Detect which cell encompasses the target text, then output its (X, Y) center coordinate. 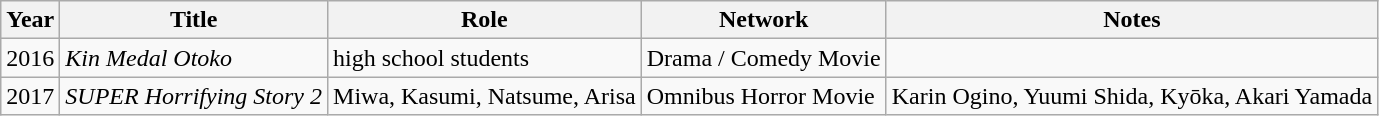
Miwa, Kasumi, Natsume, Arisa (485, 96)
Drama / Comedy Movie (764, 58)
Network (764, 20)
2016 (30, 58)
Omnibus Horror Movie (764, 96)
SUPER Horrifying Story 2 (194, 96)
Year (30, 20)
Role (485, 20)
Kin Medal Otoko (194, 58)
high school students (485, 58)
Notes (1132, 20)
Title (194, 20)
Karin Ogino, Yuumi Shida, Kyōka, Akari Yamada (1132, 96)
2017 (30, 96)
